Detect which cell encompasses the target text, then output its (X, Y) center coordinate. 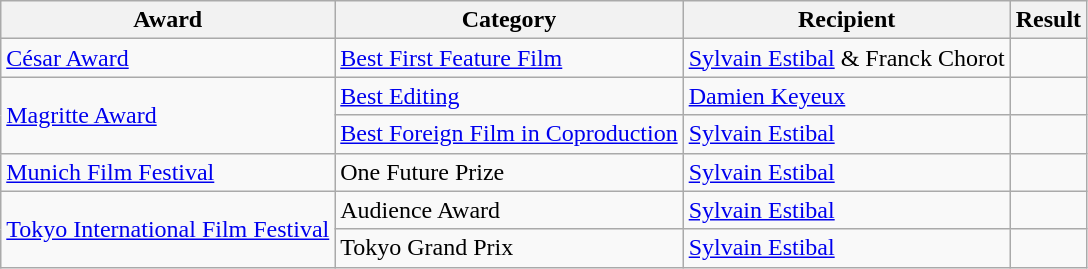
Award (168, 20)
César Award (168, 58)
Sylvain Estibal & Franck Chorot (846, 58)
Result (1048, 20)
Tokyo Grand Prix (509, 248)
Best Foreign Film in Coproduction (509, 134)
Category (509, 20)
Best First Feature Film (509, 58)
Munich Film Festival (168, 172)
Audience Award (509, 210)
Tokyo International Film Festival (168, 229)
One Future Prize (509, 172)
Magritte Award (168, 115)
Recipient (846, 20)
Best Editing (509, 96)
Damien Keyeux (846, 96)
